Find where the given text appears and provide that cell's center as [x, y] coordinate. 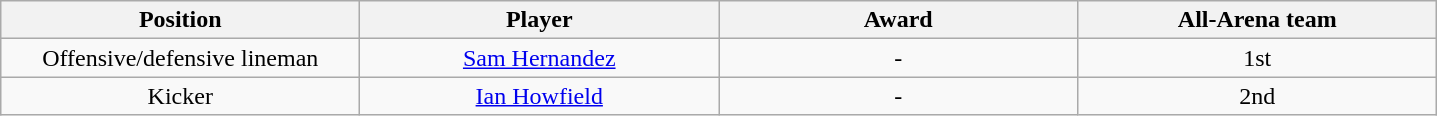
Offensive/defensive lineman [180, 58]
All-Arena team [1258, 20]
Kicker [180, 96]
Ian Howfield [540, 96]
Award [898, 20]
Sam Hernandez [540, 58]
Player [540, 20]
1st [1258, 58]
2nd [1258, 96]
Position [180, 20]
